Detect which cell encompasses the target text, then output its (X, Y) center coordinate. 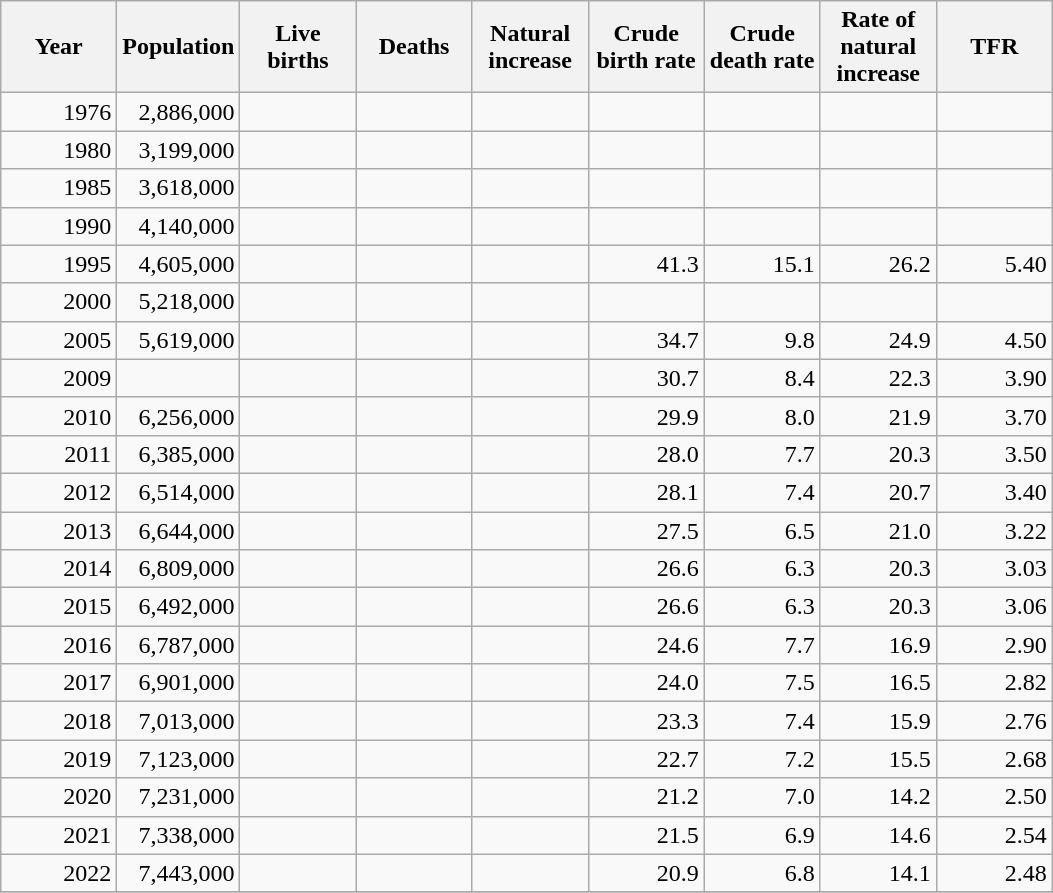
6,385,000 (178, 454)
4.50 (994, 340)
6,644,000 (178, 531)
24.6 (646, 645)
Live births (298, 47)
2.50 (994, 797)
6.9 (762, 835)
30.7 (646, 378)
2017 (59, 683)
2019 (59, 759)
1976 (59, 112)
3.70 (994, 416)
5.40 (994, 264)
14.2 (878, 797)
1990 (59, 226)
2.48 (994, 873)
7,013,000 (178, 721)
4,140,000 (178, 226)
24.9 (878, 340)
41.3 (646, 264)
Population (178, 47)
5,619,000 (178, 340)
6,256,000 (178, 416)
1980 (59, 150)
21.5 (646, 835)
7.5 (762, 683)
Year (59, 47)
2012 (59, 492)
22.7 (646, 759)
9.8 (762, 340)
2020 (59, 797)
2,886,000 (178, 112)
Crude death rate (762, 47)
2.82 (994, 683)
2013 (59, 531)
Crude birth rate (646, 47)
7,231,000 (178, 797)
23.3 (646, 721)
2.68 (994, 759)
3.90 (994, 378)
6,809,000 (178, 569)
Rate of natural increase (878, 47)
2018 (59, 721)
2016 (59, 645)
24.0 (646, 683)
3.06 (994, 607)
2014 (59, 569)
28.0 (646, 454)
16.5 (878, 683)
7,338,000 (178, 835)
6,492,000 (178, 607)
21.9 (878, 416)
6,901,000 (178, 683)
28.1 (646, 492)
3,199,000 (178, 150)
3.40 (994, 492)
3.03 (994, 569)
4,605,000 (178, 264)
27.5 (646, 531)
14.1 (878, 873)
7.2 (762, 759)
15.5 (878, 759)
6,787,000 (178, 645)
2011 (59, 454)
5,218,000 (178, 302)
6.5 (762, 531)
2022 (59, 873)
Deaths (414, 47)
22.3 (878, 378)
15.9 (878, 721)
2021 (59, 835)
34.7 (646, 340)
6.8 (762, 873)
7,123,000 (178, 759)
3.22 (994, 531)
2005 (59, 340)
1985 (59, 188)
26.2 (878, 264)
21.0 (878, 531)
6,514,000 (178, 492)
16.9 (878, 645)
2.76 (994, 721)
TFR (994, 47)
2010 (59, 416)
21.2 (646, 797)
7.0 (762, 797)
Natural increase (530, 47)
3.50 (994, 454)
7,443,000 (178, 873)
2009 (59, 378)
29.9 (646, 416)
14.6 (878, 835)
15.1 (762, 264)
20.9 (646, 873)
2.90 (994, 645)
2015 (59, 607)
1995 (59, 264)
20.7 (878, 492)
3,618,000 (178, 188)
2000 (59, 302)
8.4 (762, 378)
8.0 (762, 416)
2.54 (994, 835)
